Return the [X, Y] coordinate for the center point of the cell that contains the specified text.  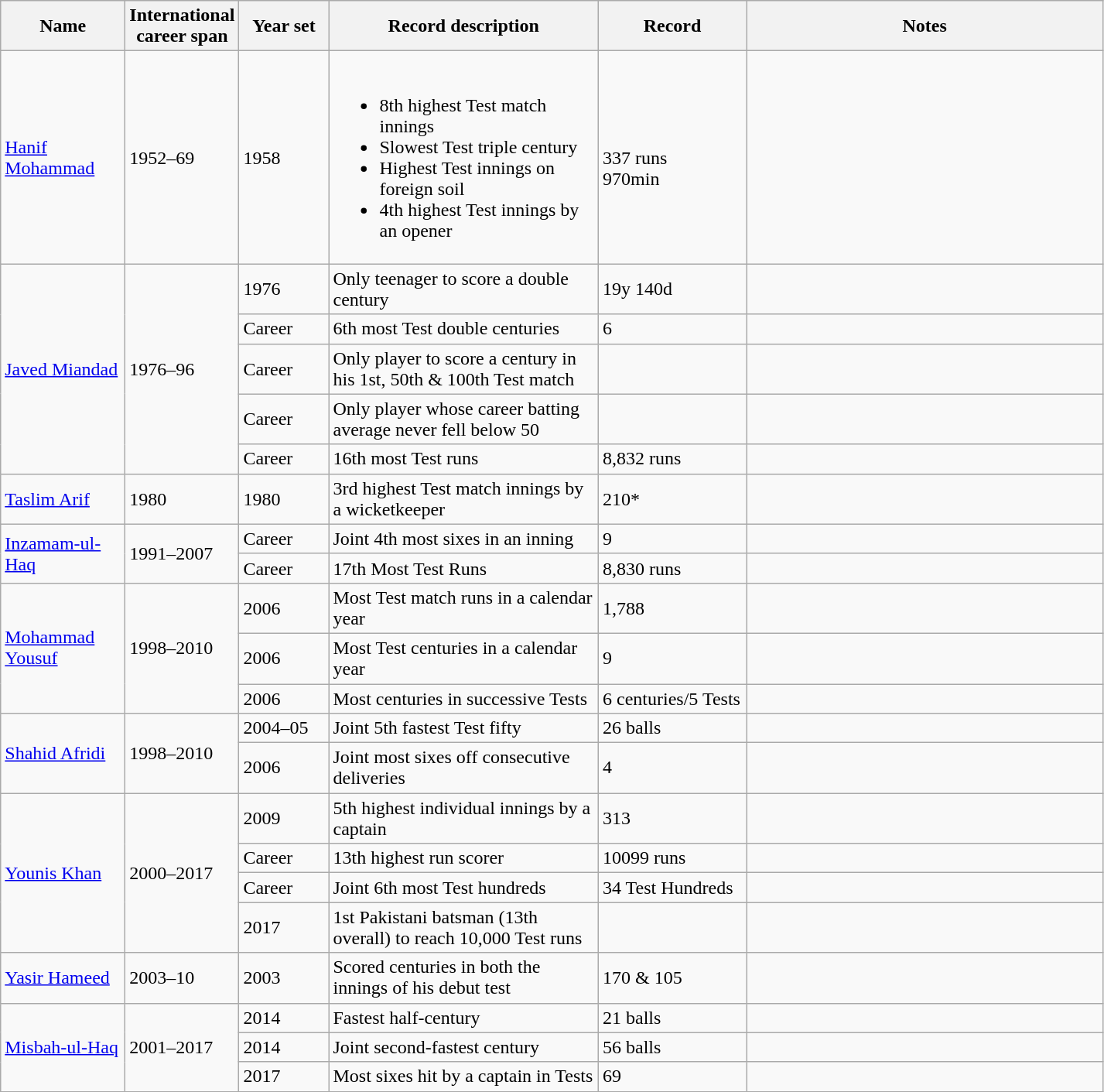
2003–10 [183, 978]
Younis Khan [63, 873]
Most Test centuries in a calendar year [464, 658]
2001–2017 [183, 1047]
2000–2017 [183, 873]
1st Pakistani batsman (13th overall) to reach 10,000 Test runs [464, 927]
17th Most Test Runs [464, 568]
Name [63, 26]
Joint 4th most sixes in an inning [464, 539]
Notes [925, 26]
3rd highest Test match innings by a wicketkeeper [464, 498]
Year set [284, 26]
Most centuries in successive Tests [464, 699]
26 balls [673, 728]
Hanif Mohammad [63, 158]
1,788 [673, 608]
Joint most sixes off consecutive deliveries [464, 768]
Only player whose career batting average never fell below 50 [464, 419]
Only player to score a century in his 1st, 50th & 100th Test match [464, 368]
Record description [464, 26]
6th most Test double centuries [464, 329]
69 [673, 1077]
Javed Miandad [63, 368]
6 centuries/5 Tests [673, 699]
313 [673, 819]
170 & 105 [673, 978]
19y 140d [673, 289]
21 balls [673, 1018]
Mohammad Yousuf [63, 648]
International career span [183, 26]
8,832 runs [673, 459]
Most sixes hit by a captain in Tests [464, 1077]
Joint 5th fastest Test fifty [464, 728]
34 Test Hundreds [673, 888]
Joint second-fastest century [464, 1047]
1991–2007 [183, 553]
4 [673, 768]
8th highest Test match inningsSlowest Test triple centuryHighest Test innings on foreign soil4th highest Test innings by an opener [464, 158]
Only teenager to score a double century [464, 289]
1952–69 [183, 158]
Most Test match runs in a calendar year [464, 608]
Joint 6th most Test hundreds [464, 888]
Yasir Hameed [63, 978]
Misbah-ul-Haq [63, 1047]
2009 [284, 819]
1976–96 [183, 368]
1958 [284, 158]
1976 [284, 289]
Inzamam-ul-Haq [63, 553]
Scored centuries in both the innings of his debut test [464, 978]
Fastest half-century [464, 1018]
Record [673, 26]
5th highest individual innings by a captain [464, 819]
13th highest run scorer [464, 858]
Shahid Afridi [63, 754]
210* [673, 498]
10099 runs [673, 858]
2004–05 [284, 728]
Taslim Arif [63, 498]
337 runs 970min [673, 158]
56 balls [673, 1047]
8,830 runs [673, 568]
2003 [284, 978]
16th most Test runs [464, 459]
6 [673, 329]
